Extract the [X, Y] coordinate from the center of the cell holding the provided text.  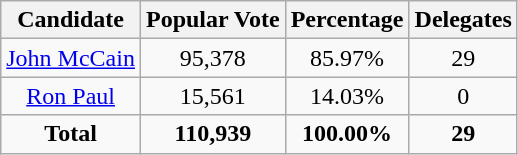
14.03% [347, 96]
95,378 [212, 58]
85.97% [347, 58]
John McCain [71, 58]
0 [463, 96]
110,939 [212, 134]
15,561 [212, 96]
Delegates [463, 20]
Total [71, 134]
Ron Paul [71, 96]
Percentage [347, 20]
100.00% [347, 134]
Popular Vote [212, 20]
Candidate [71, 20]
